Return [X, Y] of the center of cell containing provided text 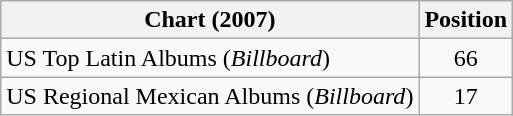
17 [466, 96]
Position [466, 20]
US Regional Mexican Albums (Billboard) [210, 96]
US Top Latin Albums (Billboard) [210, 58]
Chart (2007) [210, 20]
66 [466, 58]
